For the text-containing cell, return its midpoint in [X, Y] coordinate format. 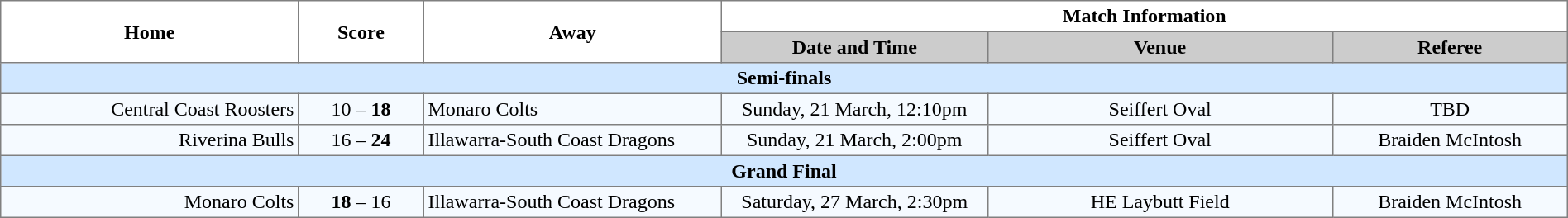
Match Information [1145, 17]
Sunday, 21 March, 12:10pm [854, 109]
Sunday, 21 March, 2:00pm [854, 140]
Grand Final [784, 171]
18 – 16 [361, 202]
Home [150, 31]
Riverina Bulls [150, 140]
16 – 24 [361, 140]
Date and Time [854, 47]
Away [572, 31]
HE Laybutt Field [1159, 202]
Venue [1159, 47]
Saturday, 27 March, 2:30pm [854, 202]
Central Coast Roosters [150, 109]
Semi-finals [784, 78]
Score [361, 31]
TBD [1450, 109]
Referee [1450, 47]
10 – 18 [361, 109]
